Return [x, y] of the center of cell containing provided text 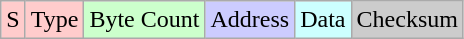
Type [54, 20]
S [13, 20]
Checksum [407, 20]
Data [323, 20]
Address [250, 20]
Byte Count [144, 20]
